For the text-containing cell, return its midpoint in (X, Y) coordinate format. 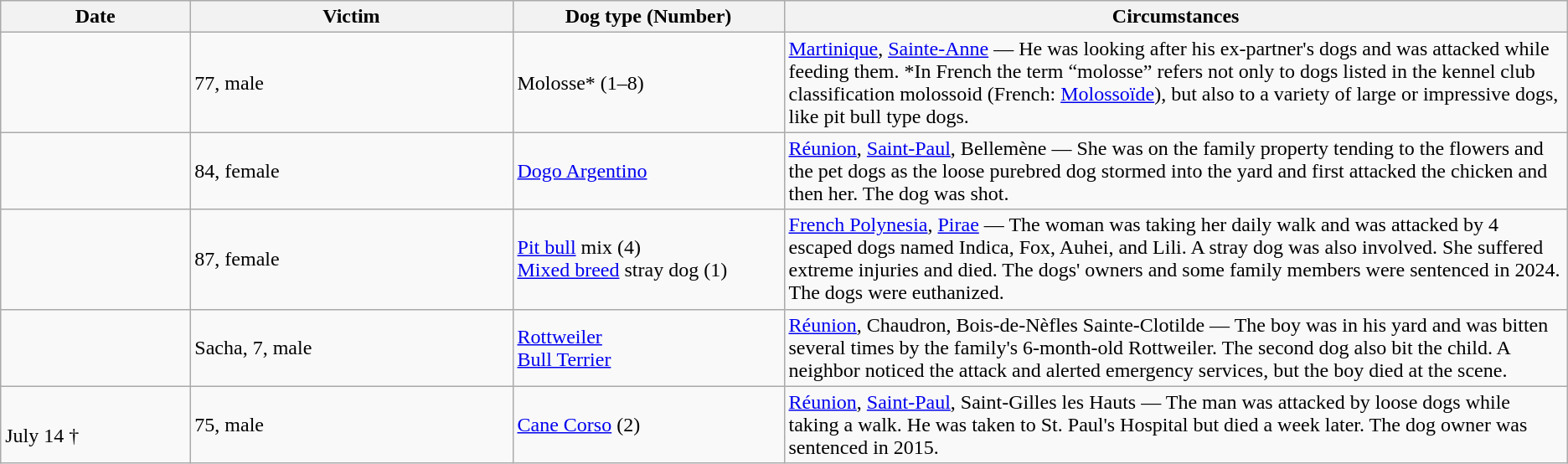
Pit bull mix (4)Mixed breed stray dog (1) (648, 260)
84, female (352, 171)
Molosse* (1–8) (648, 82)
Circumstances (1176, 17)
Cane Corso (2) (648, 425)
Dogo Argentino (648, 171)
75, male (352, 425)
Sacha, 7, male (352, 348)
RottweilerBull Terrier (648, 348)
Date (95, 17)
Dog type (Number) (648, 17)
77, male (352, 82)
87, female (352, 260)
July 14 † (95, 425)
Victim (352, 17)
